Identify which cell holds the provided text, then report its (x, y) central coordinate. 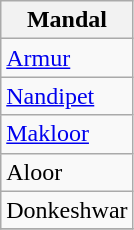
Aloor (67, 172)
Donkeshwar (67, 210)
Makloor (67, 134)
Nandipet (67, 96)
Mandal (67, 20)
Armur (67, 58)
